Determine the (X, Y) coordinate at the center of the cell enclosing the given text.  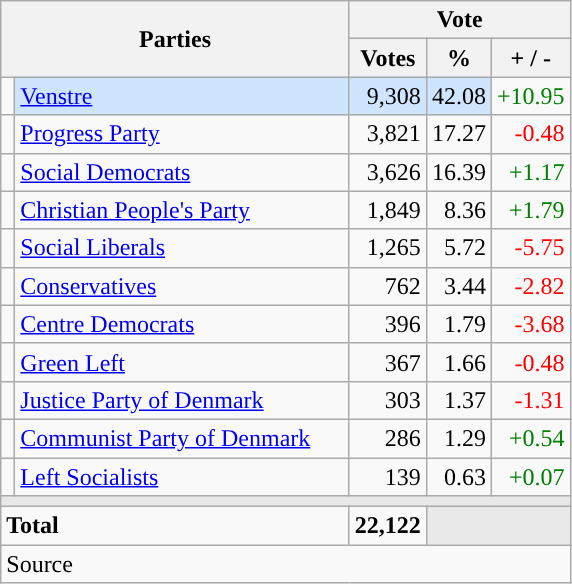
+ / - (530, 58)
8.36 (458, 210)
Venstre (182, 96)
Conservatives (182, 286)
367 (388, 362)
+0.07 (530, 477)
Total (176, 526)
+0.54 (530, 438)
16.39 (458, 172)
+1.79 (530, 210)
Progress Party (182, 134)
303 (388, 400)
Social Democrats (182, 172)
Social Liberals (182, 248)
3,626 (388, 172)
Centre Democrats (182, 324)
Left Socialists (182, 477)
Communist Party of Denmark (182, 438)
1,849 (388, 210)
1.79 (458, 324)
-5.75 (530, 248)
762 (388, 286)
1,265 (388, 248)
3,821 (388, 134)
17.27 (458, 134)
+10.95 (530, 96)
42.08 (458, 96)
9,308 (388, 96)
Votes (388, 58)
Justice Party of Denmark (182, 400)
5.72 (458, 248)
Green Left (182, 362)
-3.68 (530, 324)
22,122 (388, 526)
-1.31 (530, 400)
-2.82 (530, 286)
396 (388, 324)
Vote (460, 20)
3.44 (458, 286)
Parties (176, 39)
286 (388, 438)
Source (286, 564)
1.37 (458, 400)
Christian People's Party (182, 210)
1.66 (458, 362)
% (458, 58)
1.29 (458, 438)
+1.17 (530, 172)
0.63 (458, 477)
139 (388, 477)
